Identify which cell holds the provided text, then report its (X, Y) central coordinate. 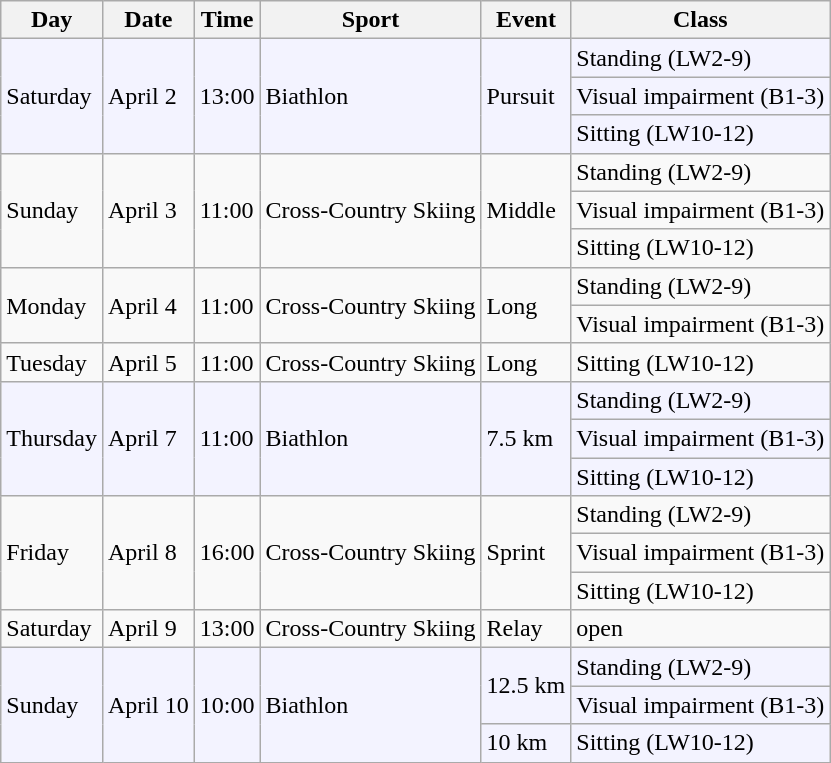
Sprint (526, 553)
April 10 (148, 705)
Monday (52, 305)
Event (526, 20)
Thursday (52, 438)
April 4 (148, 305)
16:00 (227, 553)
April 8 (148, 553)
Middle (526, 210)
Day (52, 20)
April 9 (148, 629)
10:00 (227, 705)
7.5 km (526, 438)
April 2 (148, 96)
Class (700, 20)
12.5 km (526, 686)
Tuesday (52, 362)
open (700, 629)
Pursuit (526, 96)
Relay (526, 629)
Sport (370, 20)
Time (227, 20)
Date (148, 20)
April 3 (148, 210)
10 km (526, 743)
Friday (52, 553)
April 5 (148, 362)
April 7 (148, 438)
